Determine the [x, y] coordinate at the center of the cell enclosing the given text.  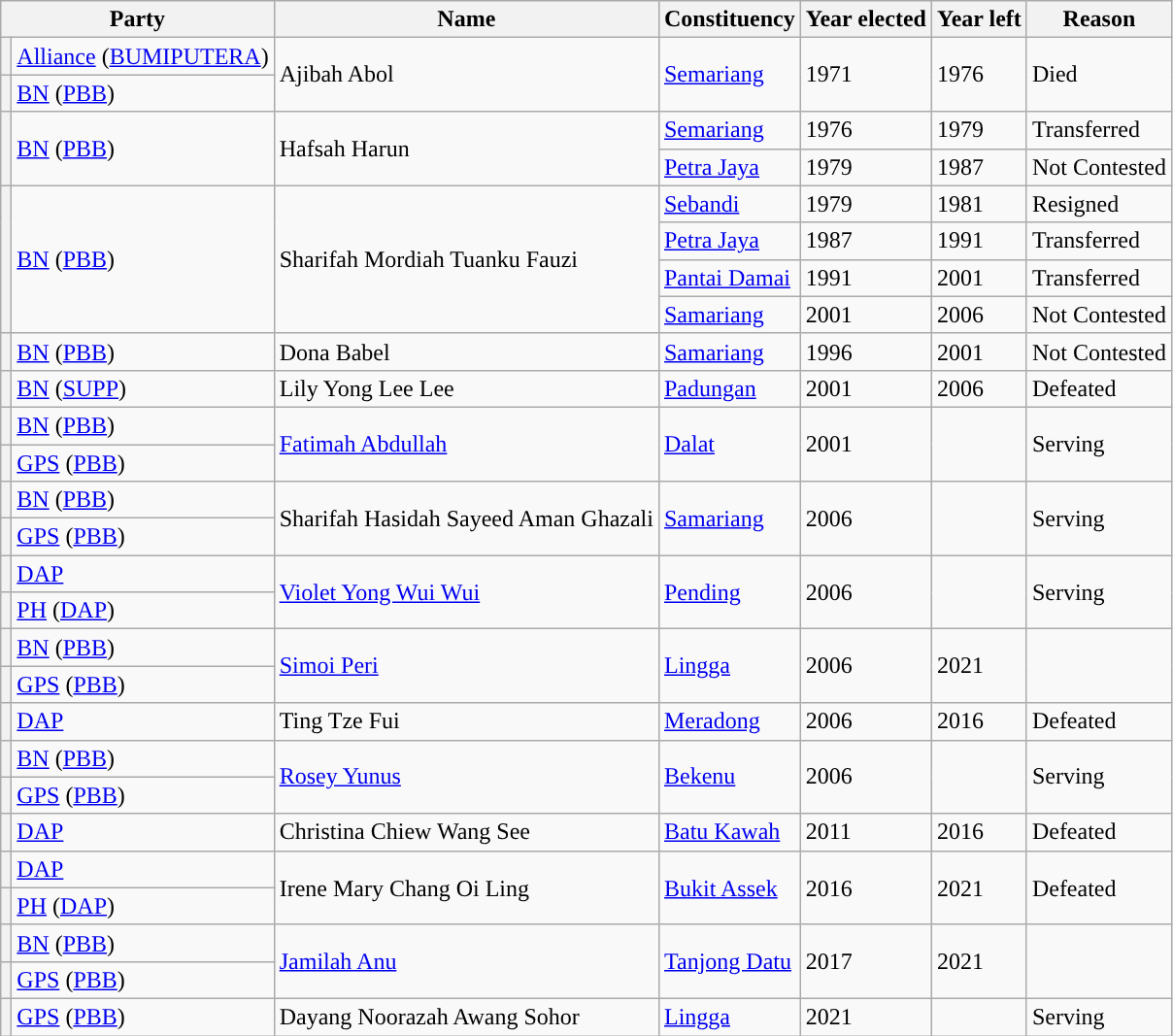
2017 [866, 961]
BN (SUPP) [143, 388]
Resigned [1099, 204]
Year elected [866, 19]
Reason [1099, 19]
Simoi Peri [466, 666]
Name [466, 19]
Dalat [729, 444]
Lily Yong Lee Lee [466, 388]
Party [138, 19]
Sharifah Mordiah Tuanku Fauzi [466, 259]
Dona Babel [466, 351]
Ting Tze Fui [466, 721]
Rosey Yunus [466, 777]
Jamilah Anu [466, 961]
Sharifah Hasidah Sayeed Aman Ghazali [466, 518]
Padungan [729, 388]
Ajibah Abol [466, 75]
Alliance (BUMIPUTERA) [143, 56]
Bukit Assek [729, 887]
Violet Yong Wui Wui [466, 592]
Sebandi [729, 204]
Bekenu [729, 777]
2011 [866, 832]
Tanjong Datu [729, 961]
Fatimah Abdullah [466, 444]
Meradong [729, 721]
Irene Mary Chang Oi Ling [466, 887]
Pantai Damai [729, 278]
Christina Chiew Wang See [466, 832]
1996 [866, 351]
Died [1099, 75]
1971 [866, 75]
Constituency [729, 19]
Hafsah Harun [466, 149]
1981 [979, 204]
Dayang Noorazah Awang Sohor [466, 1017]
Year left [979, 19]
Pending [729, 592]
Batu Kawah [729, 832]
